From the cell containing the given text, extract its center point as [X, Y] coordinate. 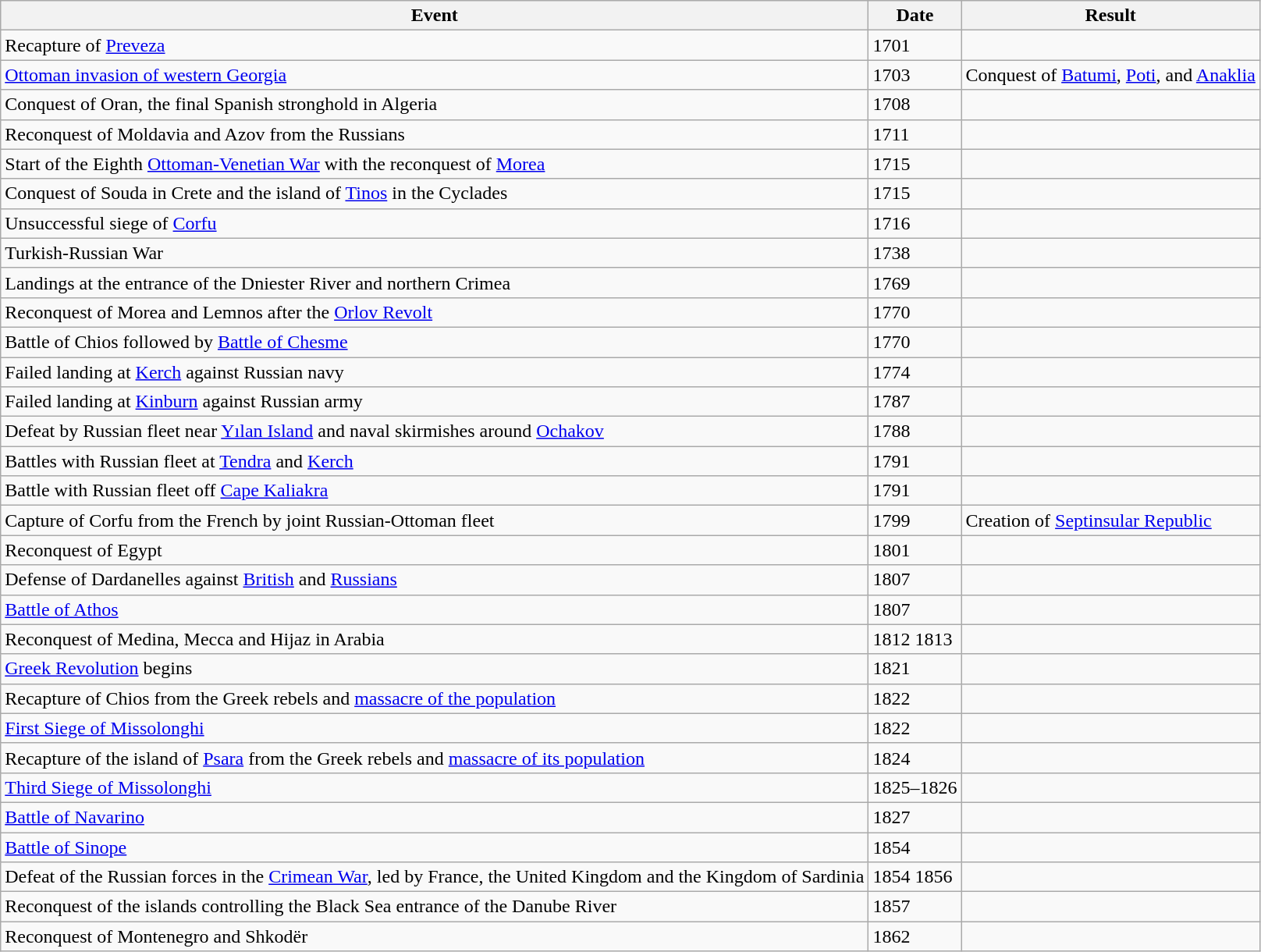
Start of the Eighth Ottoman-Venetian War with the reconquest of Morea [435, 164]
1824 [915, 758]
Recapture of Chios from the Greek rebels and massacre of the population [435, 698]
Defeat by Russian fleet near Yılan Island and naval skirmishes around Ochakov [435, 432]
1701 [915, 45]
Unsuccessful siege of Corfu [435, 223]
Defeat of the Russian forces in the Crimean War, led by France, the United Kingdom and the Kingdom of Sardinia [435, 877]
Battle of Athos [435, 609]
Turkish-Russian War [435, 253]
1825–1826 [915, 787]
1801 [915, 550]
Defense of Dardanelles against British and Russians [435, 580]
First Siege of Missolonghi [435, 728]
Conquest of Batumi, Poti, and Anaklia [1110, 75]
Ottoman invasion of western Georgia [435, 75]
Reconquest of Montenegro and Shkodër [435, 936]
Conquest of Souda in Crete and the island of Tinos in the Cyclades [435, 194]
1827 [915, 817]
1799 [915, 520]
Date [915, 16]
Reconquest of Medina, Mecca and Hijaz in Arabia [435, 639]
Recapture of the island of Psara from the Greek rebels and massacre of its population [435, 758]
1708 [915, 105]
1703 [915, 75]
Battles with Russian fleet at Tendra and Kerch [435, 461]
1854 [915, 847]
Greek Revolution begins [435, 669]
Battle of Chios followed by Battle of Chesme [435, 342]
Battle of Sinope [435, 847]
1854 1856 [915, 877]
1812 1813 [915, 639]
Result [1110, 16]
Event [435, 16]
Reconquest of Egypt [435, 550]
1738 [915, 253]
Capture of Corfu from the French by joint Russian-Ottoman fleet [435, 520]
Third Siege of Missolonghi [435, 787]
Recapture of Preveza [435, 45]
1769 [915, 282]
1821 [915, 669]
1788 [915, 432]
Landings at the entrance of the Dniester River and northern Crimea [435, 282]
Battle of Navarino [435, 817]
Failed landing at Kerch against Russian navy [435, 372]
Reconquest of Morea and Lemnos after the Orlov Revolt [435, 312]
Failed landing at Kinburn against Russian army [435, 402]
1787 [915, 402]
Reconquest of Moldavia and Azov from the Russians [435, 134]
Reconquest of the islands controlling the Black Sea entrance of the Danube River [435, 907]
Battle with Russian fleet off Cape Kaliakra [435, 491]
Creation of Septinsular Republic [1110, 520]
1774 [915, 372]
Conquest of Oran, the final Spanish stronghold in Algeria [435, 105]
1862 [915, 936]
1857 [915, 907]
1711 [915, 134]
1716 [915, 223]
